Locate the cell with the specified text and output its (X, Y) center coordinate. 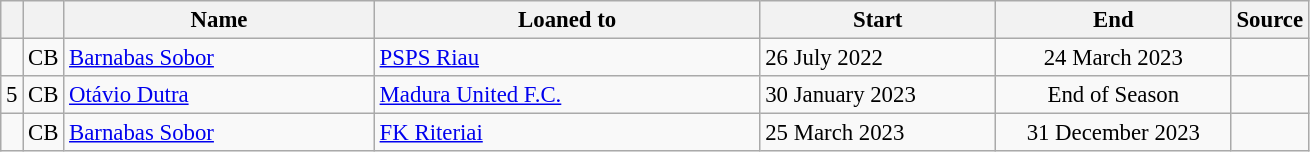
Name (220, 20)
PSPS Riau (567, 58)
31 December 2023 (1114, 133)
Loaned to (567, 20)
24 March 2023 (1114, 58)
Start (878, 20)
End (1114, 20)
30 January 2023 (878, 95)
26 July 2022 (878, 58)
25 March 2023 (878, 133)
Madura United F.C. (567, 95)
Source (1270, 20)
End of Season (1114, 95)
5 (12, 95)
FK Riteriai (567, 133)
Otávio Dutra (220, 95)
